Determine the (x, y) coordinate at the center of the cell enclosing the given text.  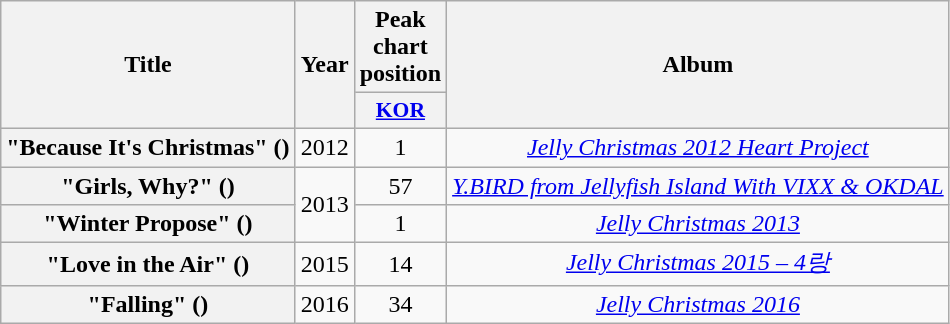
KOR (400, 111)
2015 (324, 264)
Jelly Christmas 2016 (698, 304)
2013 (324, 204)
2012 (324, 147)
Year (324, 65)
2016 (324, 304)
14 (400, 264)
Jelly Christmas 2015 – 4랑 (698, 264)
Jelly Christmas 2012 Heart Project (698, 147)
57 (400, 185)
34 (400, 304)
Peakchartposition (400, 47)
"Because It's Christmas" () (148, 147)
Jelly Christmas 2013 (698, 224)
Title (148, 65)
"Girls, Why?" () (148, 185)
Y.BIRD from Jellyfish Island With VIXX & OKDAL (698, 185)
Album (698, 65)
"Falling" () (148, 304)
"Winter Propose" () (148, 224)
"Love in the Air" () (148, 264)
